Return [X, Y] of the center of cell containing provided text 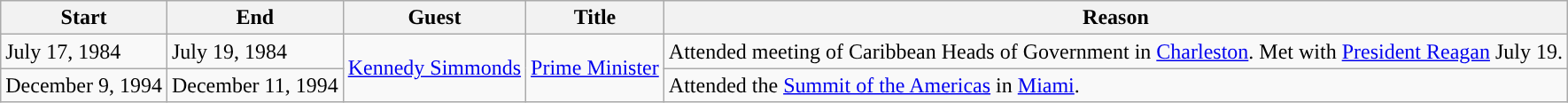
Attended meeting of Caribbean Heads of Government in Charleston. Met with President Reagan July 19. [1115, 51]
December 11, 1994 [255, 85]
Reason [1115, 18]
Start [84, 18]
December 9, 1994 [84, 85]
Attended the Summit of the Americas in Miami. [1115, 85]
Kennedy Simmonds [434, 68]
July 19, 1984 [255, 51]
July 17, 1984 [84, 51]
Title [595, 18]
Prime Minister [595, 68]
End [255, 18]
Guest [434, 18]
